Find where the given text appears and provide that cell's center as [X, Y] coordinate. 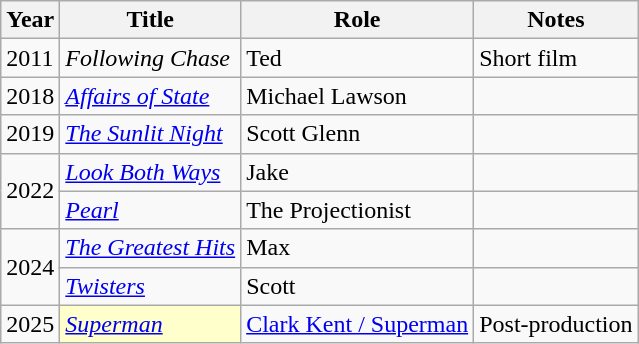
Clark Kent / Superman [358, 324]
The Greatest Hits [150, 248]
2011 [30, 58]
2024 [30, 267]
Scott Glenn [358, 134]
Scott [358, 286]
2022 [30, 191]
Twisters [150, 286]
Post-production [556, 324]
Title [150, 20]
Jake [358, 172]
2019 [30, 134]
Affairs of State [150, 96]
Year [30, 20]
Role [358, 20]
Max [358, 248]
Short film [556, 58]
Pearl [150, 210]
Look Both Ways [150, 172]
Michael Lawson [358, 96]
The Projectionist [358, 210]
2025 [30, 324]
The Sunlit Night [150, 134]
Following Chase [150, 58]
Superman [150, 324]
Ted [358, 58]
Notes [556, 20]
2018 [30, 96]
